Return the [X, Y] coordinate for the center point of the cell that contains the specified text.  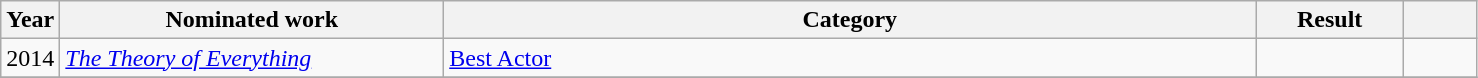
The Theory of Everything [252, 58]
2014 [30, 58]
Result [1330, 20]
Nominated work [252, 20]
Best Actor [850, 58]
Category [850, 20]
Year [30, 20]
